Pinpoint the cell where the given text exists, returning its (x, y) midpoint coordinate. 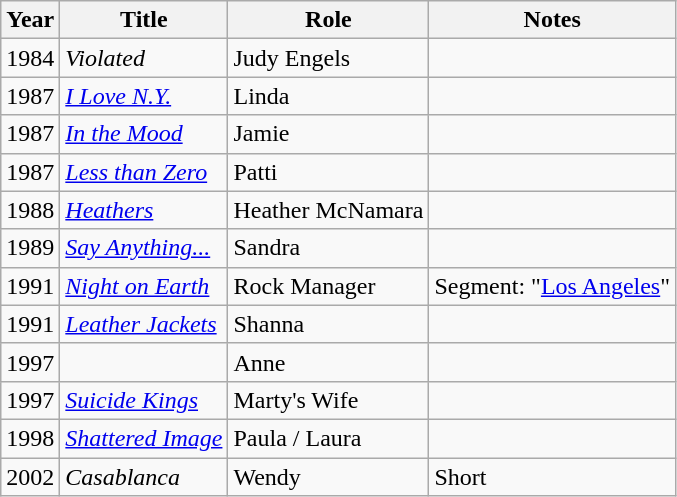
Casablanca (144, 477)
2002 (30, 477)
1984 (30, 58)
Shattered Image (144, 438)
Jamie (328, 134)
Rock Manager (328, 286)
Year (30, 20)
Notes (552, 20)
Paula / Laura (328, 438)
Linda (328, 96)
Short (552, 477)
Wendy (328, 477)
1998 (30, 438)
I Love N.Y. (144, 96)
Segment: "Los Angeles" (552, 286)
1989 (30, 248)
Say Anything... (144, 248)
Violated (144, 58)
Title (144, 20)
Shanna (328, 324)
In the Mood (144, 134)
1988 (30, 210)
Anne (328, 362)
Leather Jackets (144, 324)
Less than Zero (144, 172)
Role (328, 20)
Marty's Wife (328, 400)
Heather McNamara (328, 210)
Sandra (328, 248)
Suicide Kings (144, 400)
Heathers (144, 210)
Patti (328, 172)
Judy Engels (328, 58)
Night on Earth (144, 286)
